Pinpoint the cell where the given text exists, returning its [X, Y] midpoint coordinate. 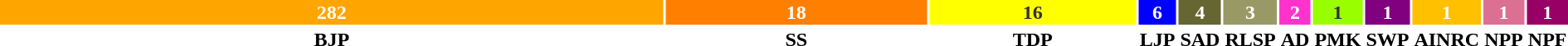
3 [1250, 12]
18 [796, 12]
6 [1157, 12]
16 [1032, 12]
4 [1200, 12]
2 [1295, 12]
282 [332, 12]
